Capture the cell that displays the provided text and extract its (X, Y) central coordinate. 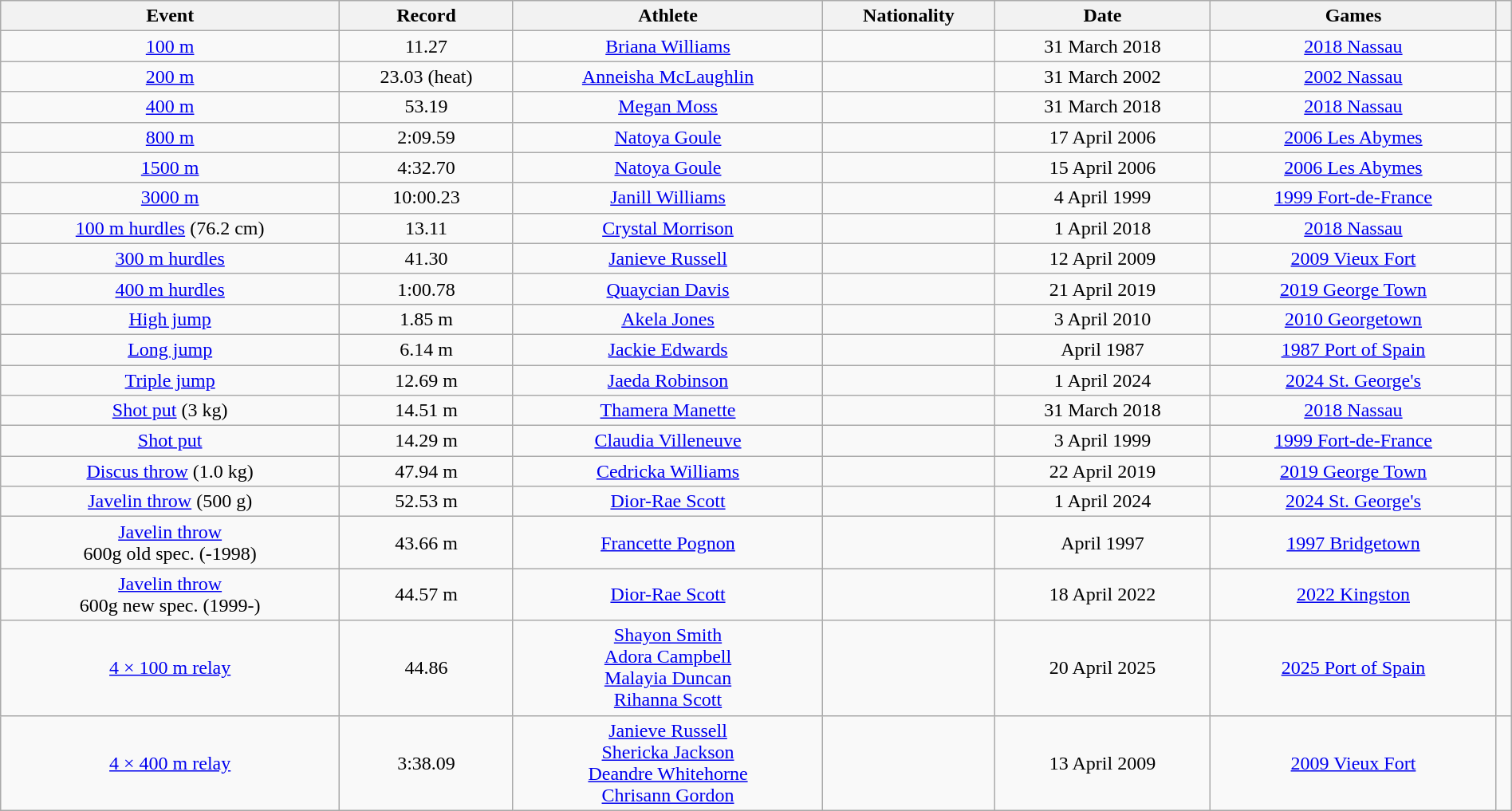
1997 Bridgetown (1353, 542)
21 April 2019 (1102, 289)
Cedricka Williams (667, 471)
47.94 m (427, 471)
Games (1353, 16)
High jump (171, 319)
1987 Port of Spain (1353, 349)
Discus throw (1.0 kg) (171, 471)
14.29 m (427, 441)
4:32.70 (427, 167)
15 April 2006 (1102, 167)
13.11 (427, 228)
Jackie Edwards (667, 349)
20 April 2025 (1102, 668)
April 1997 (1102, 542)
44.57 m (427, 595)
Shot put (171, 441)
13 April 2009 (1102, 762)
3 April 1999 (1102, 441)
2025 Port of Spain (1353, 668)
Crystal Morrison (667, 228)
12 April 2009 (1102, 258)
23.03 (heat) (427, 77)
Nationality (909, 16)
Megan Moss (667, 107)
100 m (171, 46)
Javelin throw 600g old spec. (-1998) (171, 542)
2:09.59 (427, 137)
800 m (171, 137)
11.27 (427, 46)
Francette Pognon (667, 542)
300 m hurdles (171, 258)
April 1987 (1102, 349)
Athlete (667, 16)
14.51 m (427, 411)
Janieve RussellShericka JacksonDeandre WhitehorneChrisann Gordon (667, 762)
43.66 m (427, 542)
100 m hurdles (76.2 cm) (171, 228)
Record (427, 16)
12.69 m (427, 380)
Shayon SmithAdora CampbellMalayia DuncanRihanna Scott (667, 668)
Jaeda Robinson (667, 380)
Shot put (3 kg) (171, 411)
3 April 2010 (1102, 319)
Anneisha McLaughlin (667, 77)
2022 Kingston (1353, 595)
4 × 400 m relay (171, 762)
1.85 m (427, 319)
41.30 (427, 258)
2010 Georgetown (1353, 319)
4 × 100 m relay (171, 668)
400 m hurdles (171, 289)
Javelin throw 600g new spec. (1999-) (171, 595)
Long jump (171, 349)
18 April 2022 (1102, 595)
Quaycian Davis (667, 289)
2002 Nassau (1353, 77)
Claudia Villeneuve (667, 441)
400 m (171, 107)
Triple jump (171, 380)
Janieve Russell (667, 258)
53.19 (427, 107)
44.86 (427, 668)
1:00.78 (427, 289)
1 April 2018 (1102, 228)
4 April 1999 (1102, 198)
22 April 2019 (1102, 471)
31 March 2002 (1102, 77)
Thamera Manette (667, 411)
17 April 2006 (1102, 137)
Briana Williams (667, 46)
3:38.09 (427, 762)
10:00.23 (427, 198)
Date (1102, 16)
Javelin throw (500 g) (171, 502)
Akela Jones (667, 319)
Event (171, 16)
3000 m (171, 198)
Janill Williams (667, 198)
6.14 m (427, 349)
200 m (171, 77)
52.53 m (427, 502)
1500 m (171, 167)
